Find where the given text appears and provide that cell's center as [X, Y] coordinate. 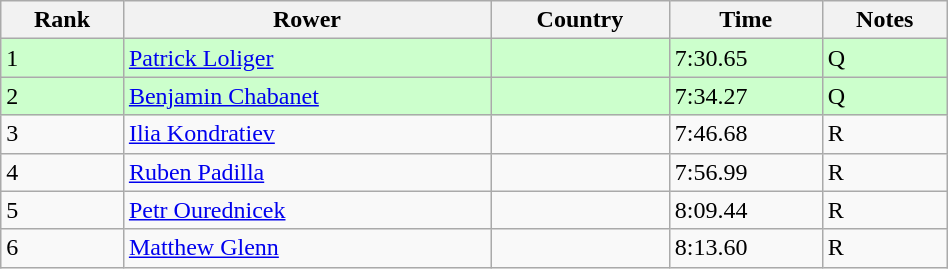
2 [62, 96]
Patrick Loliger [306, 58]
Country [580, 20]
7:56.99 [746, 172]
8:09.44 [746, 210]
7:34.27 [746, 96]
Ilia Kondratiev [306, 134]
Benjamin Chabanet [306, 96]
8:13.60 [746, 248]
5 [62, 210]
Rank [62, 20]
Ruben Padilla [306, 172]
6 [62, 248]
Petr Ourednicek [306, 210]
Notes [884, 20]
4 [62, 172]
1 [62, 58]
7:30.65 [746, 58]
7:46.68 [746, 134]
3 [62, 134]
Matthew Glenn [306, 248]
Rower [306, 20]
Time [746, 20]
